Provide the (X, Y) coordinate of the cell's center where the given text is located.  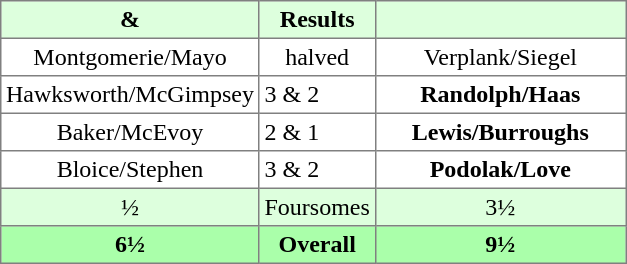
Verplank/Siegel (500, 57)
Randolph/Haas (500, 95)
9½ (500, 245)
Overall (317, 245)
Foursomes (317, 207)
Bloice/Stephen (130, 170)
Lewis/Burroughs (500, 132)
halved (317, 57)
½ (130, 207)
Results (317, 20)
3½ (500, 207)
Hawksworth/McGimpsey (130, 95)
Baker/McEvoy (130, 132)
Podolak/Love (500, 170)
Montgomerie/Mayo (130, 57)
& (130, 20)
2 & 1 (317, 132)
6½ (130, 245)
